Return (x, y) of the center of cell containing provided text 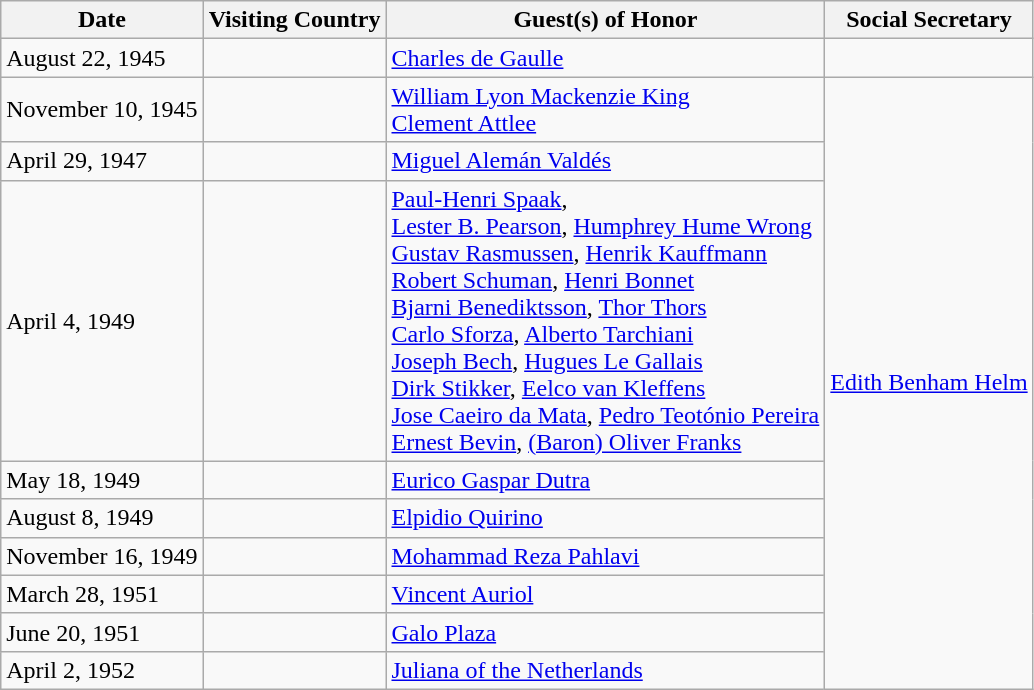
Eurico Gaspar Dutra (606, 480)
April 2, 1952 (102, 670)
Vincent Auriol (606, 594)
April 29, 1947 (102, 161)
Charles de Gaulle (606, 58)
Visiting Country (294, 20)
Edith Benham Helm (929, 384)
Date (102, 20)
Miguel Alemán Valdés (606, 161)
April 4, 1949 (102, 320)
March 28, 1951 (102, 594)
Elpidio Quirino (606, 518)
Guest(s) of Honor (606, 20)
June 20, 1951 (102, 632)
August 22, 1945 (102, 58)
Mohammad Reza Pahlavi (606, 556)
August 8, 1949 (102, 518)
Galo Plaza (606, 632)
November 16, 1949 (102, 556)
Juliana of the Netherlands (606, 670)
Social Secretary (929, 20)
William Lyon Mackenzie KingClement Attlee (606, 110)
November 10, 1945 (102, 110)
May 18, 1949 (102, 480)
